Output the (X, Y) coordinate of the center of the cell containing the given text.  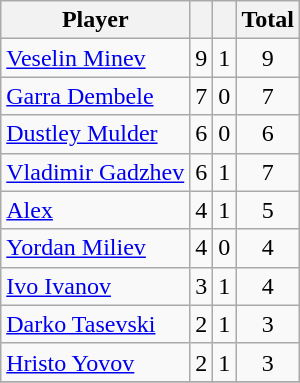
Vladimir Gadzhev (96, 172)
Alex (96, 210)
Garra Dembele (96, 96)
5 (268, 210)
Yordan Miliev (96, 248)
Darko Tasevski (96, 324)
Total (268, 20)
Veselin Minev (96, 58)
Hristo Yovov (96, 362)
Player (96, 20)
Ivo Ivanov (96, 286)
Dustley Mulder (96, 134)
